Search for the cell housing the specified text and yield its (X, Y) center coordinate. 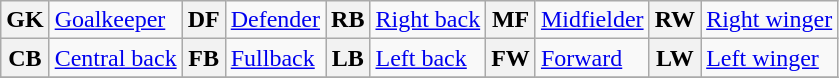
Defender (275, 20)
LW (675, 58)
Right back (428, 20)
FW (511, 58)
Forward (592, 58)
Fullback (275, 58)
Central back (116, 58)
Midfielder (592, 20)
Left winger (770, 58)
LB (348, 58)
Left back (428, 58)
RB (348, 20)
FB (204, 58)
CB (25, 58)
MF (511, 20)
Right winger (770, 20)
Goalkeeper (116, 20)
GK (25, 20)
RW (675, 20)
DF (204, 20)
